Pinpoint the cell where the given text exists, returning its (X, Y) midpoint coordinate. 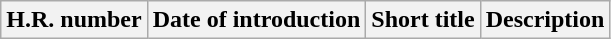
Description (545, 20)
H.R. number (74, 20)
Short title (423, 20)
Date of introduction (256, 20)
